Detect which cell encompasses the target text, then output its [x, y] center coordinate. 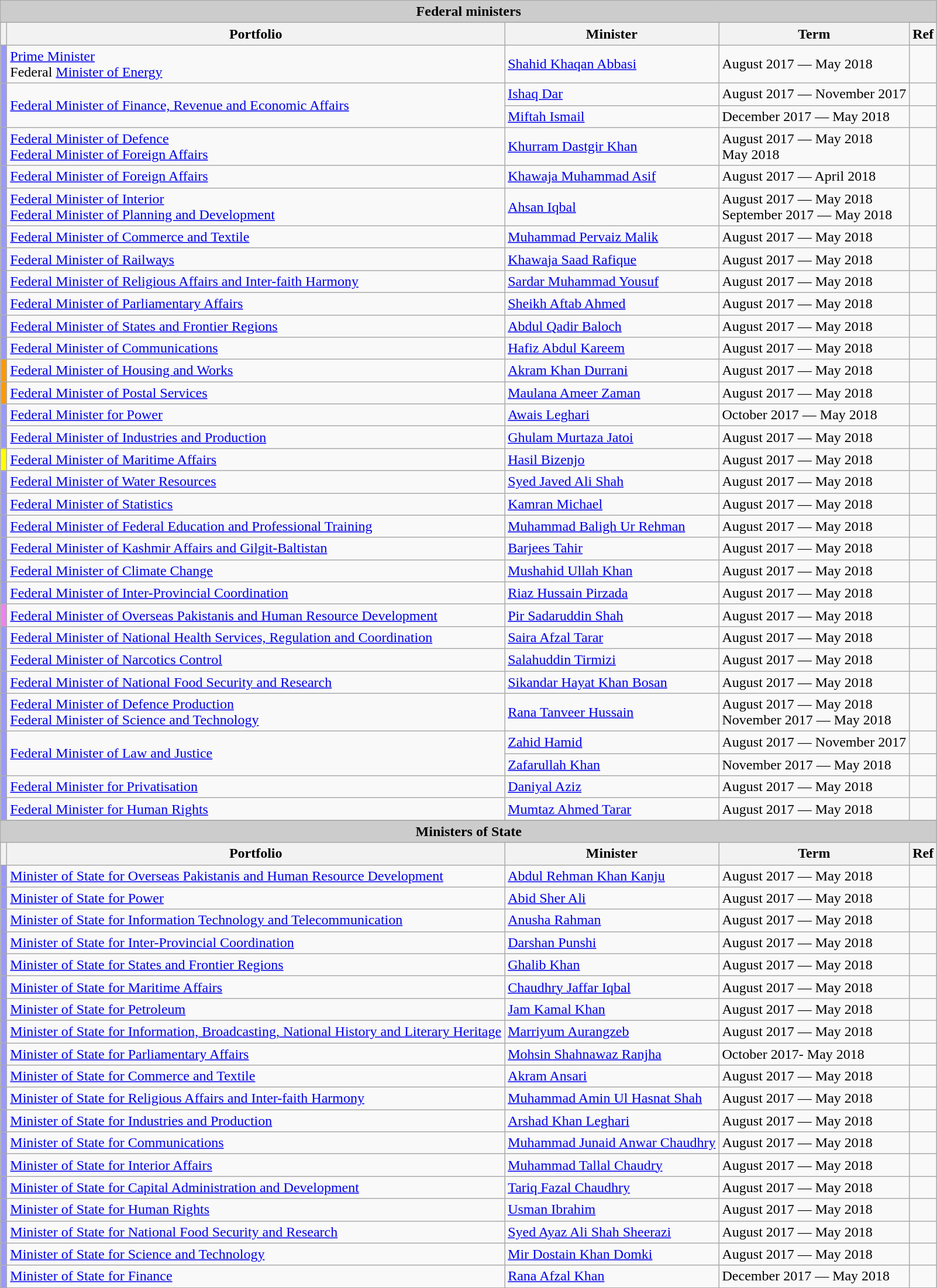
August 2017 — April 2018 [814, 177]
Federal Minister of Finance, Revenue and Economic Affairs [256, 105]
Muhammad Junaid Anwar Chaudhry [612, 1143]
Minister of State for Industries and Production [256, 1121]
August 2017 — May 2018May 2018 [814, 146]
October 2017 — May 2018 [814, 415]
Arshad Khan Leghari [612, 1121]
Federal Minister of Communications [256, 348]
August 2017 — May 2018 November 2017 — May 2018 [814, 712]
Syed Javed Ali Shah [612, 482]
Tariq Fazal Chaudhry [612, 1187]
Federal Minister of Industries and Production [256, 437]
Federal Minister of Statistics [256, 504]
Syed Ayaz Ali Shah Sheerazi [612, 1232]
Barjees Tahir [612, 548]
Muhammad Amin Ul Hasnat Shah [612, 1099]
Rana Tanveer Hussain [612, 712]
Abid Sher Ali [612, 898]
Zahid Hamid [612, 743]
Federal Minister of Inter-Provincial Coordination [256, 593]
Minister of State for Human Rights [256, 1210]
Marriyum Aurangzeb [612, 1031]
Abdul Qadir Baloch [612, 326]
Minister of State for Parliamentary Affairs [256, 1054]
Federal Minister of Law and Justice [256, 754]
Khurram Dastgir Khan [612, 146]
Minister of State for Inter-Provincial Coordination [256, 942]
Minister of State for Science and Technology [256, 1254]
Rana Afzal Khan [612, 1276]
Muhammad Tallal Chaudry [612, 1165]
Salahuddin Tirmizi [612, 659]
Federal Minister of Kashmir Affairs and Gilgit-Baltistan [256, 548]
Federal Minister of Interior Federal Minister of Planning and Development [256, 207]
Minister of State for Maritime Affairs [256, 987]
Federal Minister of Narcotics Control [256, 659]
Federal Minister of Defence Production Federal Minister of Science and Technology [256, 712]
Miftah Ismail [612, 116]
Federal Minister of Religious Affairs and Inter-faith Harmony [256, 281]
Shahid Khaqan Abbasi [612, 64]
Hasil Bizenjo [612, 460]
August 2017 — May 2018 September 2017 — May 2018 [814, 207]
Federal Minister of DefenceFederal Minister of Foreign Affairs [256, 146]
Pir Sadaruddin Shah [612, 615]
Federal Minister for Power [256, 415]
Riaz Hussain Pirzada [612, 593]
Minister of State for Commerce and Textile [256, 1076]
Maulana Ameer Zaman [612, 393]
Federal Minister of Federal Education and Professional Training [256, 526]
Ghulam Murtaza Jatoi [612, 437]
Kamran Michael [612, 504]
Federal Minister for Privatisation [256, 787]
October 2017- May 2018 [814, 1054]
Abdul Rehman Khan Kanju [612, 876]
Muhammad Pervaiz Malik [612, 237]
Federal Minister of States and Frontier Regions [256, 326]
Federal Minister of Parliamentary Affairs [256, 303]
Akram Ansari [612, 1076]
Sheikh Aftab Ahmed [612, 303]
Minister of State for Information Technology and Telecommunication [256, 920]
Minister of State for Power [256, 898]
Federal Minister of Maritime Affairs [256, 460]
Minister of State for Interior Affairs [256, 1165]
Usman Ibrahim [612, 1210]
Chaudhry Jaffar Iqbal [612, 987]
Akram Khan Durrani [612, 371]
Zafarullah Khan [612, 765]
Minister of State for States and Frontier Regions [256, 965]
Minister of State for Petroleum [256, 1009]
Saira Afzal Tarar [612, 637]
Daniyal Aziz [612, 787]
Ghalib Khan [612, 965]
Federal Minister for Human Rights [256, 809]
Minister of State for Capital Administration and Development [256, 1187]
Mir Dostain Khan Domki [612, 1254]
Prime MinisterFederal Minister of Energy [256, 64]
Ahsan Iqbal [612, 207]
Minister of State for Religious Affairs and Inter-faith Harmony [256, 1099]
Mushahid Ullah Khan [612, 571]
Federal Minister of Commerce and Textile [256, 237]
Federal Minister of Housing and Works [256, 371]
Hafiz Abdul Kareem [612, 348]
Minister of State for National Food Security and Research [256, 1232]
Federal Minister of National Health Services, Regulation and Coordination [256, 637]
Anusha Rahman [612, 920]
Sardar Muhammad Yousuf [612, 281]
Muhammad Baligh Ur Rehman [612, 526]
Jam Kamal Khan [612, 1009]
Federal Minister of Overseas Pakistanis and Human Resource Development [256, 615]
Federal Minister of National Food Security and Research [256, 682]
Federal ministers [469, 12]
November 2017 — May 2018 [814, 765]
Federal Minister of Water Resources [256, 482]
Ishaq Dar [612, 94]
Federal Minister of Climate Change [256, 571]
Ministers of State [469, 831]
Federal Minister of Postal Services [256, 393]
Minister of State for Finance [256, 1276]
Darshan Punshi [612, 942]
Minister of State for Communications [256, 1143]
Federal Minister of Foreign Affairs [256, 177]
Khawaja Muhammad Asif [612, 177]
Federal Minister of Railways [256, 259]
Minister of State for Information, Broadcasting, National History and Literary Heritage [256, 1031]
Mumtaz Ahmed Tarar [612, 809]
Mohsin Shahnawaz Ranjha [612, 1054]
Khawaja Saad Rafique [612, 259]
Minister of State for Overseas Pakistanis and Human Resource Development [256, 876]
Sikandar Hayat Khan Bosan [612, 682]
Awais Leghari [612, 415]
